Scan for the cell matching the given text and deliver its [x, y] coordinate at center. 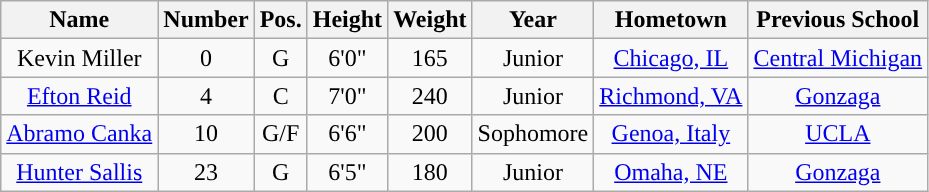
Efton Reid [80, 96]
Hometown [671, 20]
240 [430, 96]
Kevin Miller [80, 58]
Number [206, 20]
Abramo Canka [80, 134]
G/F [280, 134]
0 [206, 58]
Sophomore [533, 134]
Pos. [280, 20]
7'0" [347, 96]
Central Michigan [838, 58]
6'0" [347, 58]
Name [80, 20]
Height [347, 20]
C [280, 96]
Year [533, 20]
Previous School [838, 20]
Weight [430, 20]
23 [206, 172]
Chicago, IL [671, 58]
4 [206, 96]
165 [430, 58]
10 [206, 134]
Genoa, Italy [671, 134]
6'6" [347, 134]
6'5" [347, 172]
UCLA [838, 134]
180 [430, 172]
Richmond, VA [671, 96]
Hunter Sallis [80, 172]
Omaha, NE [671, 172]
200 [430, 134]
